Locate the cell with the specified text and output its [X, Y] center coordinate. 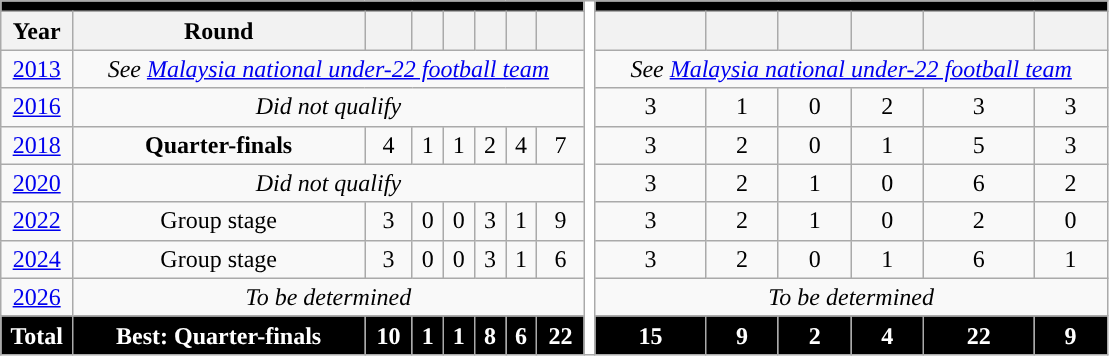
Round [219, 31]
2022 [37, 221]
Year [37, 31]
10 [388, 335]
8 [490, 335]
2018 [37, 145]
2013 [37, 69]
2024 [37, 259]
5 [979, 145]
Quarter-finals [219, 145]
2016 [37, 107]
2026 [37, 297]
2020 [37, 183]
7 [560, 145]
15 [650, 335]
Total [37, 335]
Best: Quarter-finals [219, 335]
